Locate the cell with the specified text and output its [x, y] center coordinate. 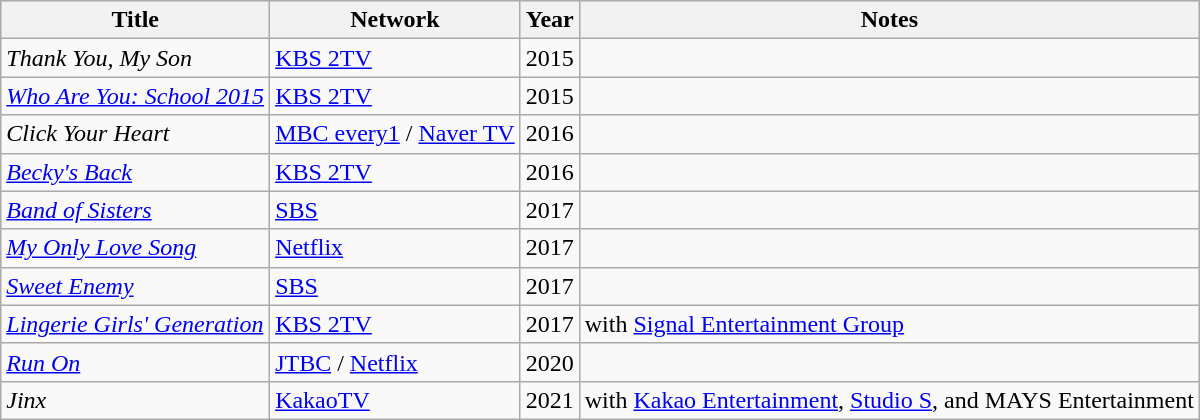
Notes [889, 20]
with Signal Entertainment Group [889, 324]
Jinx [136, 400]
Thank You, My Son [136, 58]
KakaoTV [396, 400]
2020 [550, 362]
2021 [550, 400]
JTBC / Netflix [396, 362]
Lingerie Girls' Generation [136, 324]
Becky's Back [136, 172]
MBC every1 / Naver TV [396, 134]
Band of Sisters [136, 210]
Netflix [396, 248]
My Only Love Song [136, 248]
Title [136, 20]
Click Your Heart [136, 134]
Year [550, 20]
Network [396, 20]
Sweet Enemy [136, 286]
Who Are You: School 2015 [136, 96]
Run On [136, 362]
with Kakao Entertainment, Studio S, and MAYS Entertainment [889, 400]
